Identify which cell holds the provided text, then report its (X, Y) central coordinate. 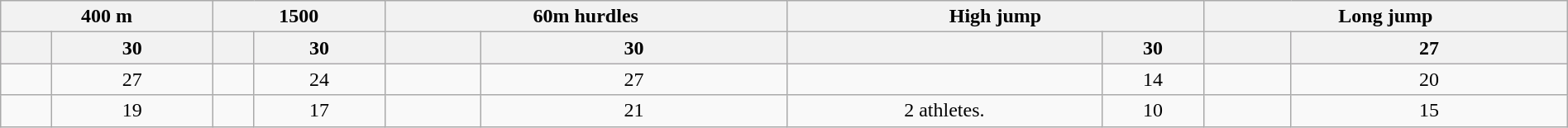
20 (1429, 79)
21 (634, 111)
14 (1153, 79)
High jump (995, 17)
19 (132, 111)
1500 (299, 17)
15 (1429, 111)
400 m (108, 17)
2 athletes. (944, 111)
10 (1153, 111)
Long jump (1386, 17)
24 (319, 79)
60m hurdles (586, 17)
17 (319, 111)
